Extract the [X, Y] coordinate from the center of the cell holding the provided text.  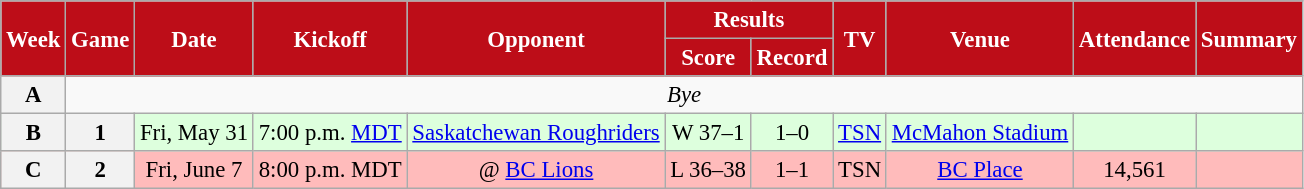
8:00 p.m. MDT [330, 170]
Opponent [536, 38]
Date [194, 38]
Saskatchewan Roughriders [536, 133]
1–1 [792, 170]
2 [100, 170]
Record [792, 58]
Bye [684, 95]
B [34, 133]
Game [100, 38]
McMahon Stadium [980, 133]
Attendance [1135, 38]
Score [708, 58]
1–0 [792, 133]
@ BC Lions [536, 170]
L 36–38 [708, 170]
Fri, June 7 [194, 170]
A [34, 95]
Summary [1250, 38]
C [34, 170]
Kickoff [330, 38]
7:00 p.m. MDT [330, 133]
Venue [980, 38]
W 37–1 [708, 133]
Week [34, 38]
TV [860, 38]
BC Place [980, 170]
Results [749, 20]
1 [100, 133]
Fri, May 31 [194, 133]
14,561 [1135, 170]
